Pinpoint the cell where the given text exists, returning its [X, Y] midpoint coordinate. 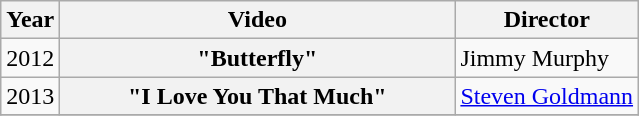
2013 [30, 96]
Director [547, 20]
Steven Goldmann [547, 96]
Year [30, 20]
Video [258, 20]
"Butterfly" [258, 58]
"I Love You That Much" [258, 96]
Jimmy Murphy [547, 58]
2012 [30, 58]
